Locate the cell with the specified text and output its (x, y) center coordinate. 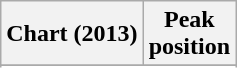
Chart (2013) (72, 34)
Peakposition (189, 34)
